Return the [x, y] coordinate for the center point of the cell that contains the specified text.  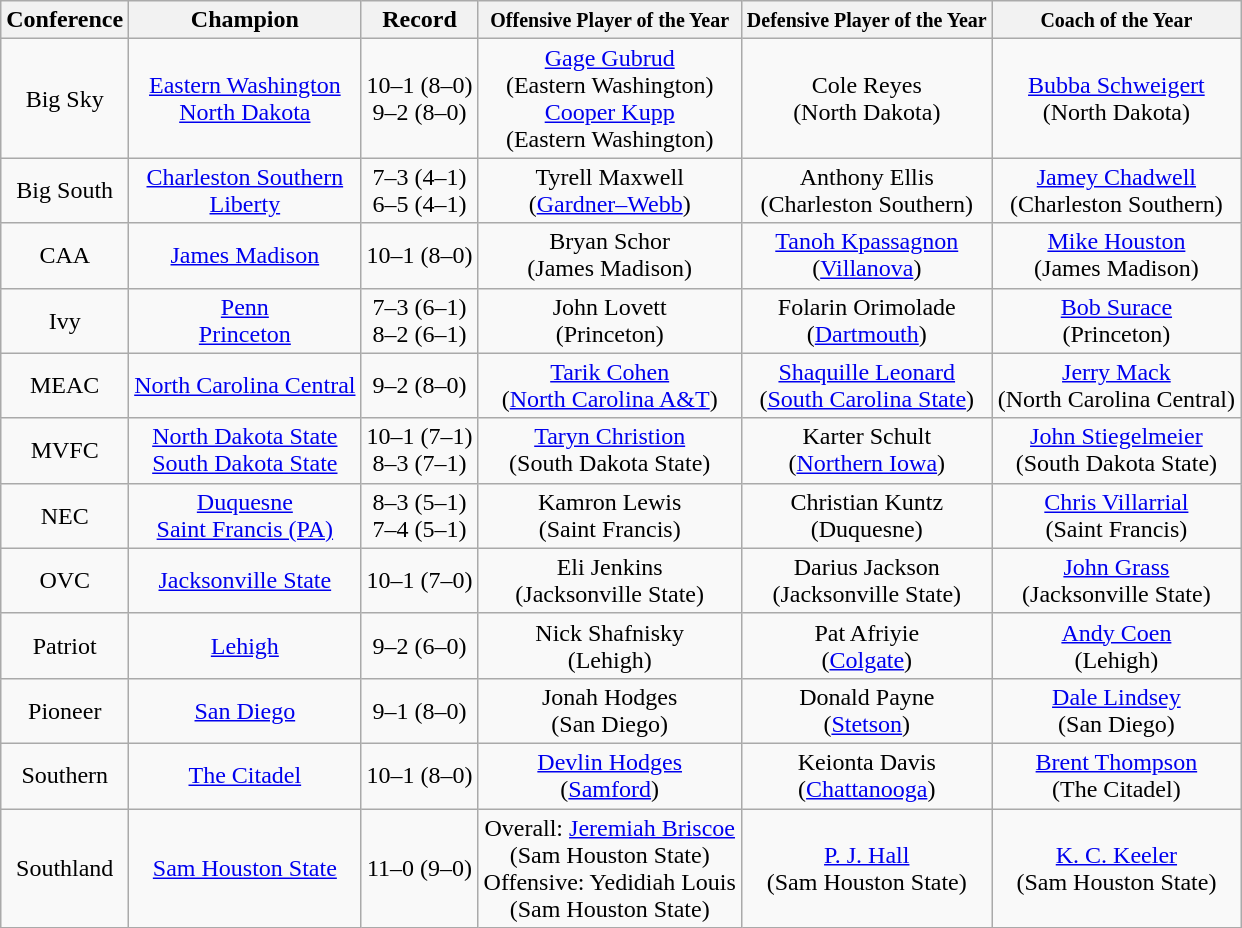
Southland [65, 868]
OVC [65, 580]
Charleston SouthernLiberty [245, 190]
Brent Thompson(The Citadel) [1116, 776]
Gage Gubrud(Eastern Washington)Cooper Kupp(Eastern Washington) [610, 98]
Jerry Mack(North Carolina Central) [1116, 386]
John Stiegelmeier(South Dakota State) [1116, 450]
10–1 (7–0) [420, 580]
Cole Reyes(North Dakota) [866, 98]
9–1 (8–0) [420, 710]
Sam Houston State [245, 868]
Karter Schult(Northern Iowa) [866, 450]
10–1 (8–0)9–2 (8–0) [420, 98]
Champion [245, 20]
10–1 (7–1)8–3 (7–1) [420, 450]
Southern [65, 776]
Coach of the Year [1116, 20]
Devlin Hodges(Samford) [610, 776]
Jonah Hodges(San Diego) [610, 710]
Kamron Lewis(Saint Francis) [610, 516]
Dale Lindsey(San Diego) [1116, 710]
CAA [65, 256]
Tarik Cohen(North Carolina A&T) [610, 386]
Jamey Chadwell(Charleston Southern) [1116, 190]
Andy Coen(Lehigh) [1116, 646]
Jacksonville State [245, 580]
John Lovett(Princeton) [610, 320]
Keionta Davis(Chattanooga) [866, 776]
James Madison [245, 256]
7–3 (4–1)6–5 (4–1) [420, 190]
Folarin Orimolade(Dartmouth) [866, 320]
San Diego [245, 710]
Shaquille Leonard(South Carolina State) [866, 386]
Taryn Christion(South Dakota State) [610, 450]
Big South [65, 190]
Bubba Schweigert(North Dakota) [1116, 98]
DuquesneSaint Francis (PA) [245, 516]
Bryan Schor(James Madison) [610, 256]
Patriot [65, 646]
Chris Villarrial(Saint Francis) [1116, 516]
Big Sky [65, 98]
MVFC [65, 450]
The Citadel [245, 776]
Tyrell Maxwell(Gardner–Webb) [610, 190]
Pat Afriyie(Colgate) [866, 646]
9–2 (8–0) [420, 386]
Eli Jenkins(Jacksonville State) [610, 580]
Offensive Player of the Year [610, 20]
North Dakota StateSouth Dakota State [245, 450]
Defensive Player of the Year [866, 20]
Anthony Ellis(Charleston Southern) [866, 190]
Pioneer [65, 710]
NEC [65, 516]
Record [420, 20]
P. J. Hall(Sam Houston State) [866, 868]
John Grass(Jacksonville State) [1116, 580]
Nick Shafnisky(Lehigh) [610, 646]
Christian Kuntz(Duquesne) [866, 516]
7–3 (6–1)8–2 (6–1) [420, 320]
Mike Houston(James Madison) [1116, 256]
Darius Jackson(Jacksonville State) [866, 580]
Eastern WashingtonNorth Dakota [245, 98]
11–0 (9–0) [420, 868]
MEAC [65, 386]
8–3 (5–1)7–4 (5–1) [420, 516]
Tanoh Kpassagnon(Villanova) [866, 256]
Ivy [65, 320]
PennPrinceton [245, 320]
Conference [65, 20]
K. C. Keeler(Sam Houston State) [1116, 868]
9–2 (6–0) [420, 646]
Lehigh [245, 646]
North Carolina Central [245, 386]
Donald Payne(Stetson) [866, 710]
Bob Surace(Princeton) [1116, 320]
Overall: Jeremiah Briscoe(Sam Houston State)Offensive: Yedidiah Louis(Sam Houston State) [610, 868]
